Find where the given text appears and provide that cell's center as (X, Y) coordinate. 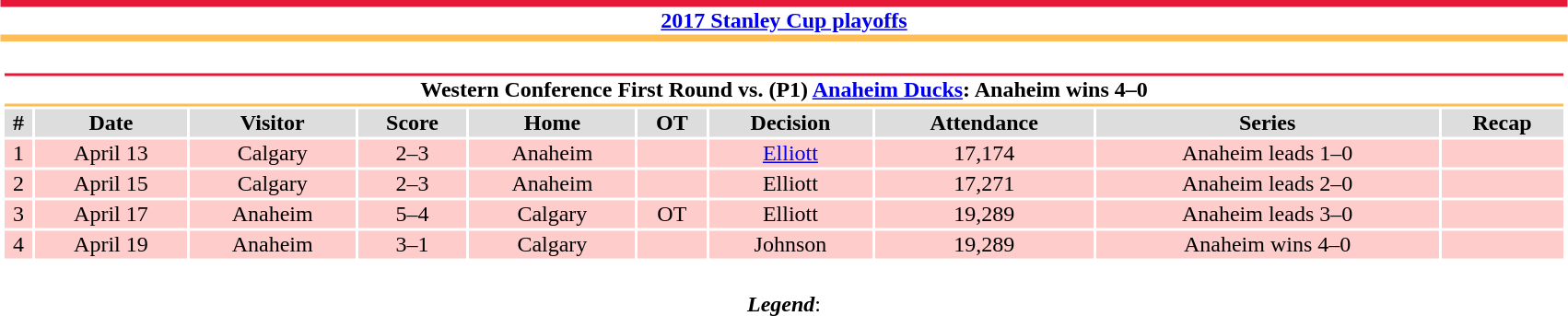
Anaheim leads 2–0 (1268, 183)
3 (18, 215)
Home (553, 123)
April 17 (111, 215)
April 15 (111, 183)
2 (18, 183)
17,174 (984, 154)
Johnson (790, 244)
April 13 (111, 154)
5–4 (412, 215)
17,271 (984, 183)
1 (18, 154)
3–1 (412, 244)
4 (18, 244)
2017 Stanley Cup playoffs (784, 20)
Recap (1502, 123)
Score (412, 123)
Anaheim leads 1–0 (1268, 154)
# (18, 123)
Visitor (273, 123)
Western Conference First Round vs. (P1) Anaheim Ducks: Anaheim wins 4–0 (783, 90)
Date (111, 123)
Attendance (984, 123)
Anaheim wins 4–0 (1268, 244)
April 19 (111, 244)
Series (1268, 123)
Decision (790, 123)
Anaheim leads 3–0 (1268, 215)
